Return (x, y) of the center of cell containing provided text 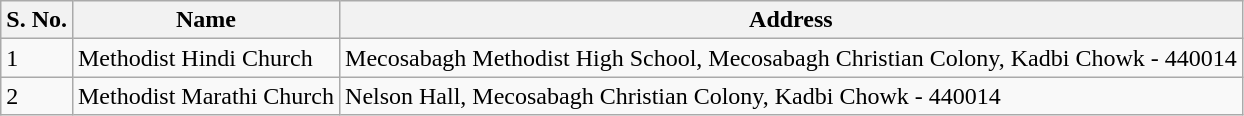
Methodist Marathi Church (206, 96)
Nelson Hall, Mecosabagh Christian Colony, Kadbi Chowk - 440014 (792, 96)
Address (792, 20)
Name (206, 20)
Methodist Hindi Church (206, 58)
2 (37, 96)
Mecosabagh Methodist High School, Mecosabagh Christian Colony, Kadbi Chowk - 440014 (792, 58)
S. No. (37, 20)
1 (37, 58)
